Find where the given text appears and provide that cell's center as (X, Y) coordinate. 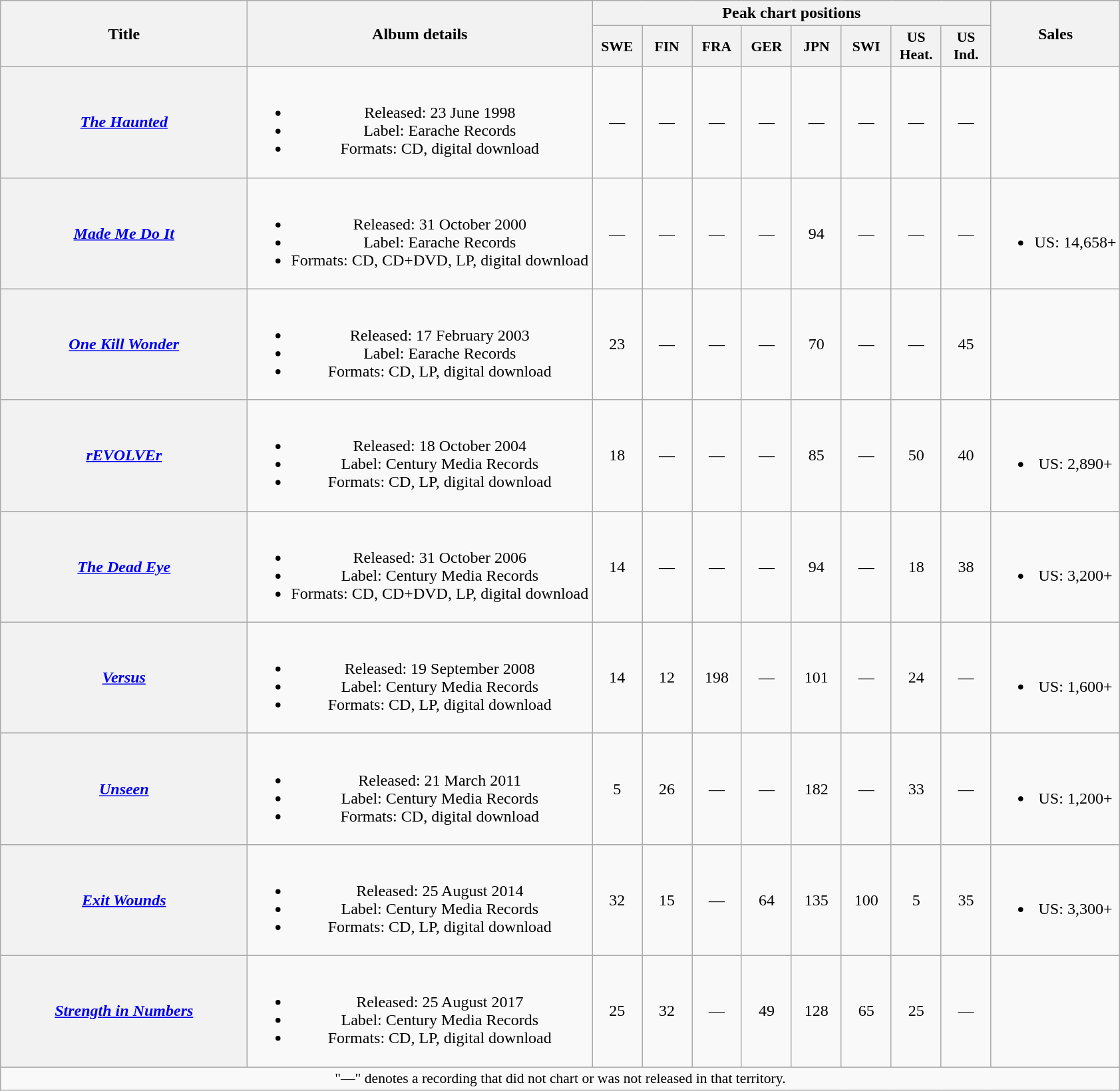
12 (667, 677)
Unseen (124, 789)
Released: 31 October 2000Label: Earache RecordsFormats: CD, CD+DVD, LP, digital download (420, 233)
35 (966, 899)
One Kill Wonder (124, 345)
"—" denotes a recording that did not chart or was not released in that territory. (560, 1079)
Exit Wounds (124, 899)
US: 1,600+ (1055, 677)
198 (717, 677)
Versus (124, 677)
US: 3,200+ (1055, 567)
40 (966, 455)
50 (916, 455)
US: 1,200+ (1055, 789)
128 (816, 1011)
Sales (1055, 33)
Peak chart positions (792, 13)
The Dead Eye (124, 567)
Released: 23 June 1998Label: Earache RecordsFormats: CD, digital download (420, 122)
Strength in Numbers (124, 1011)
33 (916, 789)
Released: 21 March 2011Label: Century Media RecordsFormats: CD, digital download (420, 789)
US: 3,300+ (1055, 899)
64 (767, 899)
15 (667, 899)
SWE (618, 47)
65 (866, 1011)
45 (966, 345)
FRA (717, 47)
135 (816, 899)
US Heat. (916, 47)
Released: 19 September 2008Label: Century Media RecordsFormats: CD, LP, digital download (420, 677)
100 (866, 899)
Title (124, 33)
rEVOLVEr (124, 455)
101 (816, 677)
The Haunted (124, 122)
Album details (420, 33)
Released: 17 February 2003Label: Earache RecordsFormats: CD, LP, digital download (420, 345)
26 (667, 789)
24 (916, 677)
SWI (866, 47)
US: 14,658+ (1055, 233)
23 (618, 345)
70 (816, 345)
GER (767, 47)
Released: 31 October 2006Label: Century Media RecordsFormats: CD, CD+DVD, LP, digital download (420, 567)
182 (816, 789)
85 (816, 455)
Released: 25 August 2017Label: Century Media RecordsFormats: CD, LP, digital download (420, 1011)
JPN (816, 47)
US Ind. (966, 47)
US: 2,890+ (1055, 455)
38 (966, 567)
Made Me Do It (124, 233)
49 (767, 1011)
Released: 18 October 2004Label: Century Media RecordsFormats: CD, LP, digital download (420, 455)
FIN (667, 47)
Released: 25 August 2014Label: Century Media RecordsFormats: CD, LP, digital download (420, 899)
